From the cell containing the given text, extract its center point as [X, Y] coordinate. 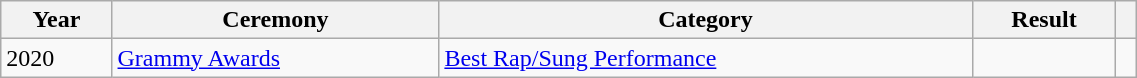
Category [706, 20]
Grammy Awards [276, 58]
Result [1044, 20]
Ceremony [276, 20]
Year [56, 20]
2020 [56, 58]
Best Rap/Sung Performance [706, 58]
